Find where the given text appears and provide that cell's center as (x, y) coordinate. 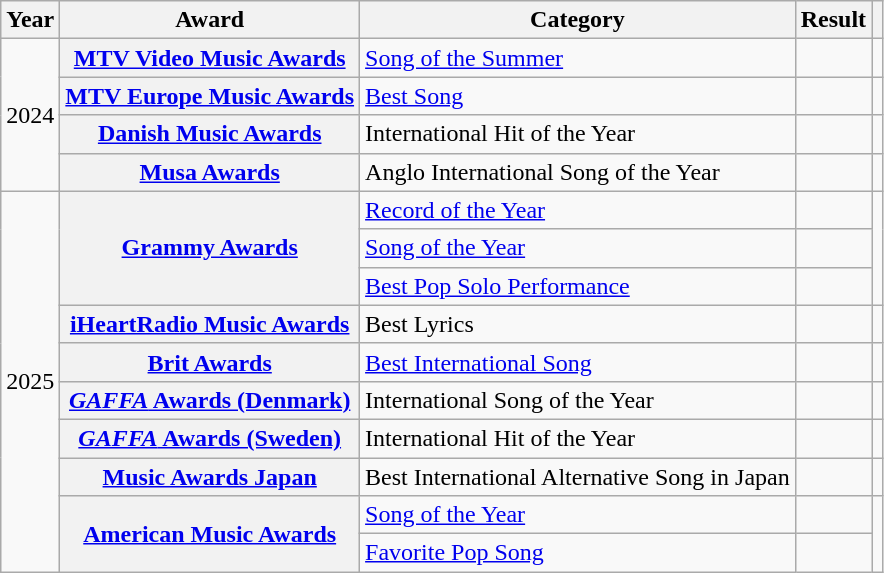
2024 (30, 115)
2025 (30, 382)
Favorite Pop Song (578, 553)
Category (578, 20)
American Music Awards (210, 534)
MTV Europe Music Awards (210, 96)
Grammy Awards (210, 248)
Danish Music Awards (210, 134)
Best Pop Solo Performance (578, 286)
Year (30, 20)
Award (210, 20)
Result (833, 20)
Best Lyrics (578, 324)
GAFFA Awards (Sweden) (210, 438)
GAFFA Awards (Denmark) (210, 400)
International Song of the Year (578, 400)
MTV Video Music Awards (210, 58)
Music Awards Japan (210, 477)
Best International Alternative Song in Japan (578, 477)
Best International Song (578, 362)
iHeartRadio Music Awards (210, 324)
Musa Awards (210, 172)
Anglo International Song of the Year (578, 172)
Song of the Summer (578, 58)
Best Song (578, 96)
Record of the Year (578, 210)
Brit Awards (210, 362)
